Extract the [X, Y] coordinate from the center of the cell holding the provided text.  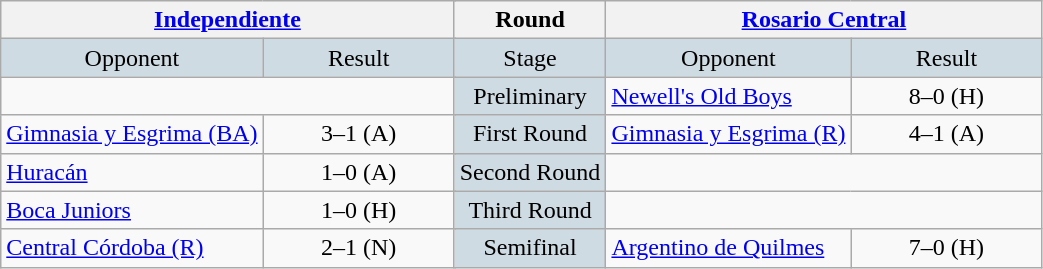
First Round [530, 134]
Rosario Central [824, 20]
Argentino de Quilmes [728, 248]
Semifinal [530, 248]
1–0 (H) [358, 210]
Boca Juniors [132, 210]
Stage [530, 58]
Gimnasia y Esgrima (BA) [132, 134]
8–0 (H) [946, 96]
1–0 (A) [358, 172]
Independiente [228, 20]
Central Córdoba (R) [132, 248]
Round [530, 20]
2–1 (N) [358, 248]
7–0 (H) [946, 248]
Huracán [132, 172]
Newell's Old Boys [728, 96]
Gimnasia y Esgrima (R) [728, 134]
4–1 (A) [946, 134]
Preliminary [530, 96]
3–1 (A) [358, 134]
Second Round [530, 172]
Third Round [530, 210]
